Extract the (x, y) coordinate from the center of the cell holding the provided text.  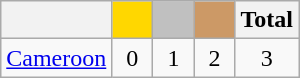
3 (267, 58)
1 (174, 58)
2 (214, 58)
0 (132, 58)
Total (267, 20)
Cameroon (56, 58)
